Determine the (X, Y) coordinate at the center of the cell enclosing the given text.  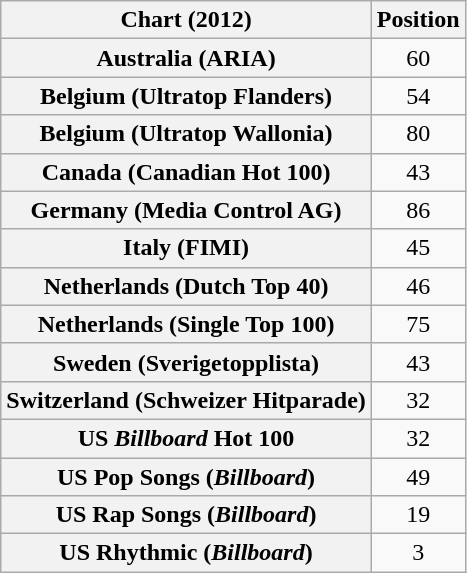
45 (418, 248)
86 (418, 210)
60 (418, 58)
75 (418, 324)
19 (418, 515)
80 (418, 134)
US Rap Songs (Billboard) (186, 515)
US Rhythmic (Billboard) (186, 553)
Australia (ARIA) (186, 58)
Canada (Canadian Hot 100) (186, 172)
US Billboard Hot 100 (186, 438)
Netherlands (Single Top 100) (186, 324)
54 (418, 96)
Switzerland (Schweizer Hitparade) (186, 400)
Netherlands (Dutch Top 40) (186, 286)
3 (418, 553)
49 (418, 477)
Italy (FIMI) (186, 248)
Germany (Media Control AG) (186, 210)
Belgium (Ultratop Flanders) (186, 96)
Chart (2012) (186, 20)
Belgium (Ultratop Wallonia) (186, 134)
46 (418, 286)
Position (418, 20)
US Pop Songs (Billboard) (186, 477)
Sweden (Sverigetopplista) (186, 362)
